Return the [X, Y] coordinate for the center point of the cell that contains the specified text.  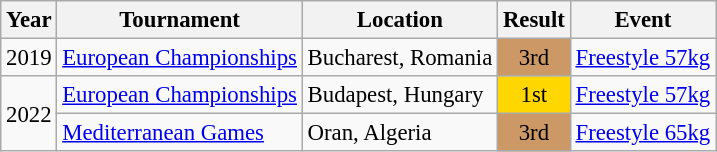
Mediterranean Games [180, 133]
Year [29, 20]
2019 [29, 58]
Event [642, 20]
1st [534, 95]
Oran, Algeria [400, 133]
Tournament [180, 20]
Bucharest, Romania [400, 58]
Result [534, 20]
Location [400, 20]
2022 [29, 114]
Freestyle 65kg [642, 133]
Budapest, Hungary [400, 95]
